Detect which cell encompasses the target text, then output its (X, Y) center coordinate. 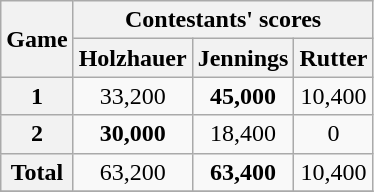
Total (37, 172)
Jennings (243, 58)
33,200 (132, 96)
Game (37, 39)
30,000 (132, 134)
63,400 (243, 172)
Rutter (334, 58)
Contestants' scores (223, 20)
18,400 (243, 134)
45,000 (243, 96)
2 (37, 134)
63,200 (132, 172)
Holzhauer (132, 58)
1 (37, 96)
0 (334, 134)
